Determine the (X, Y) coordinate at the center of the cell enclosing the given text.  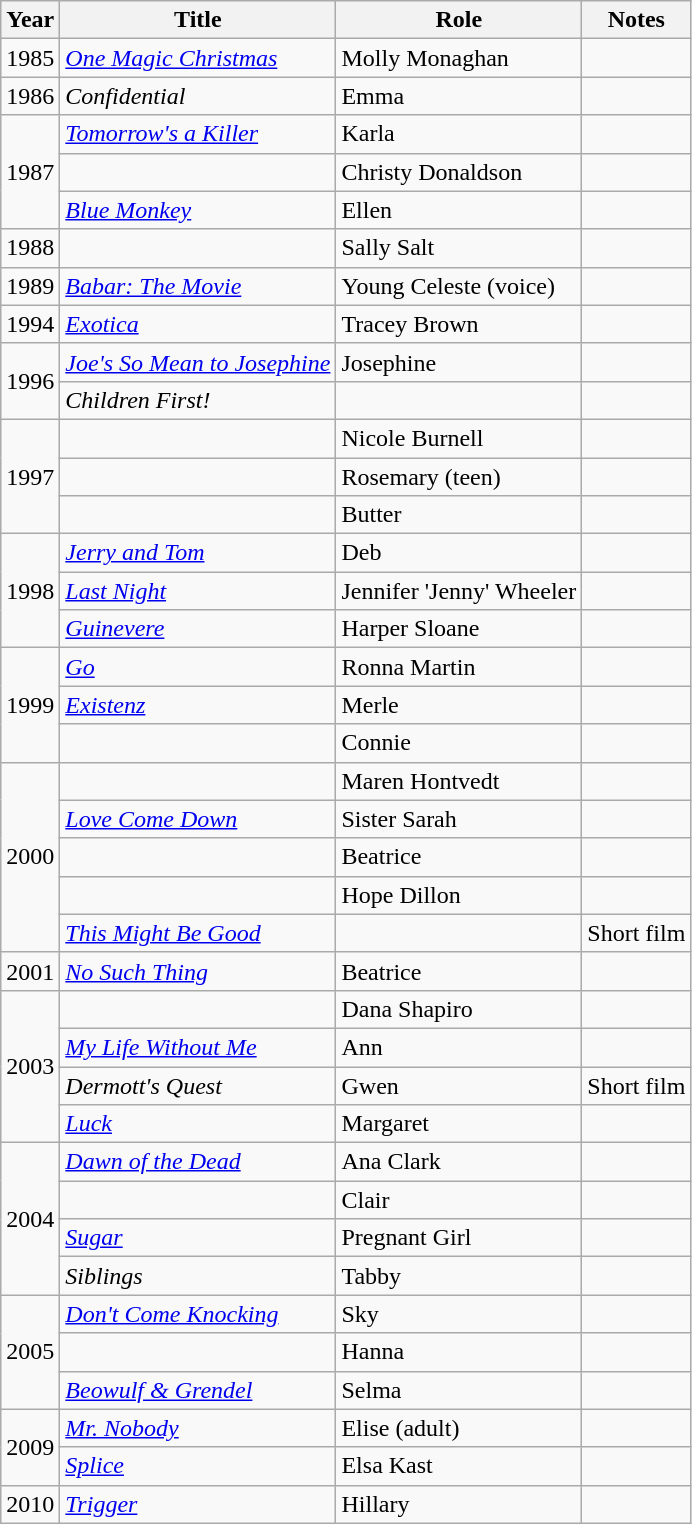
2001 (30, 971)
Hope Dillon (459, 895)
Trigger (198, 1504)
Karla (459, 134)
Splice (198, 1466)
No Such Thing (198, 971)
Elsa Kast (459, 1466)
Ellen (459, 210)
Butter (459, 515)
Guinevere (198, 629)
Babar: The Movie (198, 286)
Exotica (198, 324)
Beowulf & Grendel (198, 1390)
Merle (459, 705)
1988 (30, 248)
Ana Clark (459, 1162)
Notes (636, 20)
Confidential (198, 96)
Blue Monkey (198, 210)
Gwen (459, 1085)
2000 (30, 857)
Role (459, 20)
This Might Be Good (198, 933)
Margaret (459, 1124)
Hanna (459, 1352)
Josephine (459, 362)
Hillary (459, 1504)
1985 (30, 58)
2009 (30, 1447)
Jennifer 'Jenny' Wheeler (459, 591)
Jerry and Tom (198, 553)
1986 (30, 96)
Joe's So Mean to Josephine (198, 362)
Tomorrow's a Killer (198, 134)
1998 (30, 591)
Molly Monaghan (459, 58)
Title (198, 20)
Rosemary (teen) (459, 477)
1987 (30, 172)
Ann (459, 1047)
Sugar (198, 1238)
2010 (30, 1504)
Luck (198, 1124)
Deb (459, 553)
Nicole Burnell (459, 438)
Existenz (198, 705)
Tracey Brown (459, 324)
Maren Hontvedt (459, 781)
Children First! (198, 400)
Mr. Nobody (198, 1428)
Pregnant Girl (459, 1238)
Last Night (198, 591)
2005 (30, 1352)
1994 (30, 324)
Sally Salt (459, 248)
Sky (459, 1314)
Clair (459, 1200)
Tabby (459, 1276)
Sister Sarah (459, 819)
Go (198, 667)
Year (30, 20)
1999 (30, 705)
Young Celeste (voice) (459, 286)
Dana Shapiro (459, 1009)
2004 (30, 1219)
Love Come Down (198, 819)
Ronna Martin (459, 667)
One Magic Christmas (198, 58)
Emma (459, 96)
1996 (30, 381)
Harper Sloane (459, 629)
Dawn of the Dead (198, 1162)
Elise (adult) (459, 1428)
Don't Come Knocking (198, 1314)
Siblings (198, 1276)
Christy Donaldson (459, 172)
1989 (30, 286)
My Life Without Me (198, 1047)
1997 (30, 476)
2003 (30, 1066)
Dermott's Quest (198, 1085)
Selma (459, 1390)
Connie (459, 743)
